For the text-containing cell, return its midpoint in [X, Y] coordinate format. 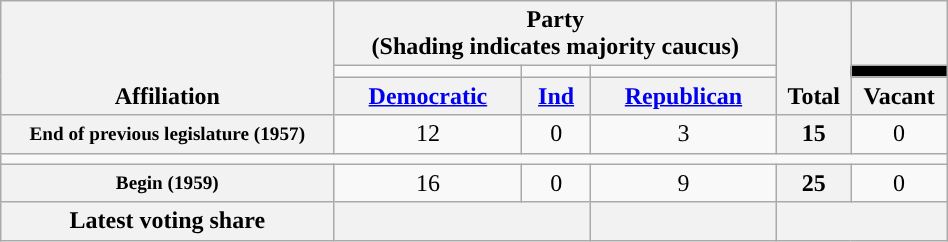
Affiliation [168, 58]
Begin (1959) [168, 183]
Party (Shading indicates majority caucus) [556, 34]
9 [683, 183]
15 [814, 134]
12 [428, 134]
Total [814, 58]
25 [814, 183]
Republican [683, 96]
16 [428, 183]
End of previous legislature (1957) [168, 134]
Vacant [899, 96]
Democratic [428, 96]
Ind [556, 96]
3 [683, 134]
Latest voting share [168, 221]
